Provide the (X, Y) coordinate of the cell's center where the given text is located.  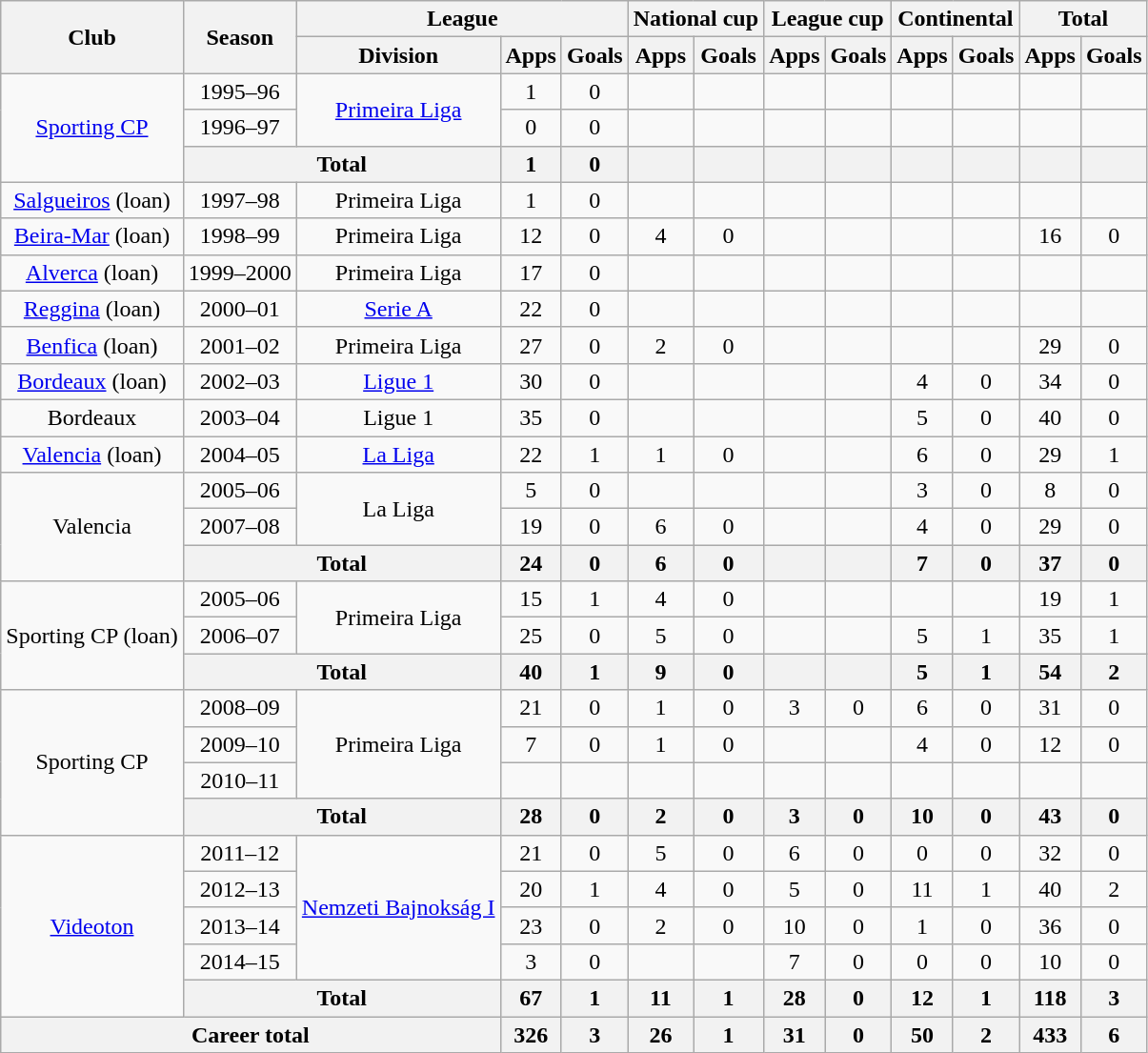
36 (1050, 925)
Alverca (loan) (92, 273)
League cup (828, 19)
34 (1050, 381)
37 (1050, 563)
Valencia (92, 527)
15 (531, 599)
Benfica (loan) (92, 345)
30 (531, 381)
2013–14 (240, 925)
1998–99 (240, 236)
24 (531, 563)
Valencia (loan) (92, 455)
Beira-Mar (loan) (92, 236)
Serie A (398, 309)
Career total (251, 1034)
Continental (956, 19)
Division (398, 55)
National cup (695, 19)
Nemzeti Bajnokság I (398, 907)
43 (1050, 817)
20 (531, 889)
League (462, 19)
16 (1050, 236)
118 (1050, 998)
2014–15 (240, 962)
17 (531, 273)
27 (531, 345)
326 (531, 1034)
1997–98 (240, 200)
32 (1050, 853)
2006–07 (240, 636)
Season (240, 37)
2007–08 (240, 527)
25 (531, 636)
Bordeaux (92, 417)
54 (1050, 672)
1995–96 (240, 91)
23 (531, 925)
1996–97 (240, 128)
2003–04 (240, 417)
2011–12 (240, 853)
50 (922, 1034)
Reggina (loan) (92, 309)
Club (92, 37)
8 (1050, 491)
9 (660, 672)
2012–13 (240, 889)
2009–10 (240, 744)
Videoton (92, 925)
2008–09 (240, 708)
433 (1050, 1034)
2004–05 (240, 455)
26 (660, 1034)
2000–01 (240, 309)
Salgueiros (loan) (92, 200)
2010–11 (240, 780)
Bordeaux (loan) (92, 381)
2001–02 (240, 345)
2002–03 (240, 381)
67 (531, 998)
Sporting CP (loan) (92, 636)
1999–2000 (240, 273)
